Search for the cell housing the specified text and yield its [X, Y] center coordinate. 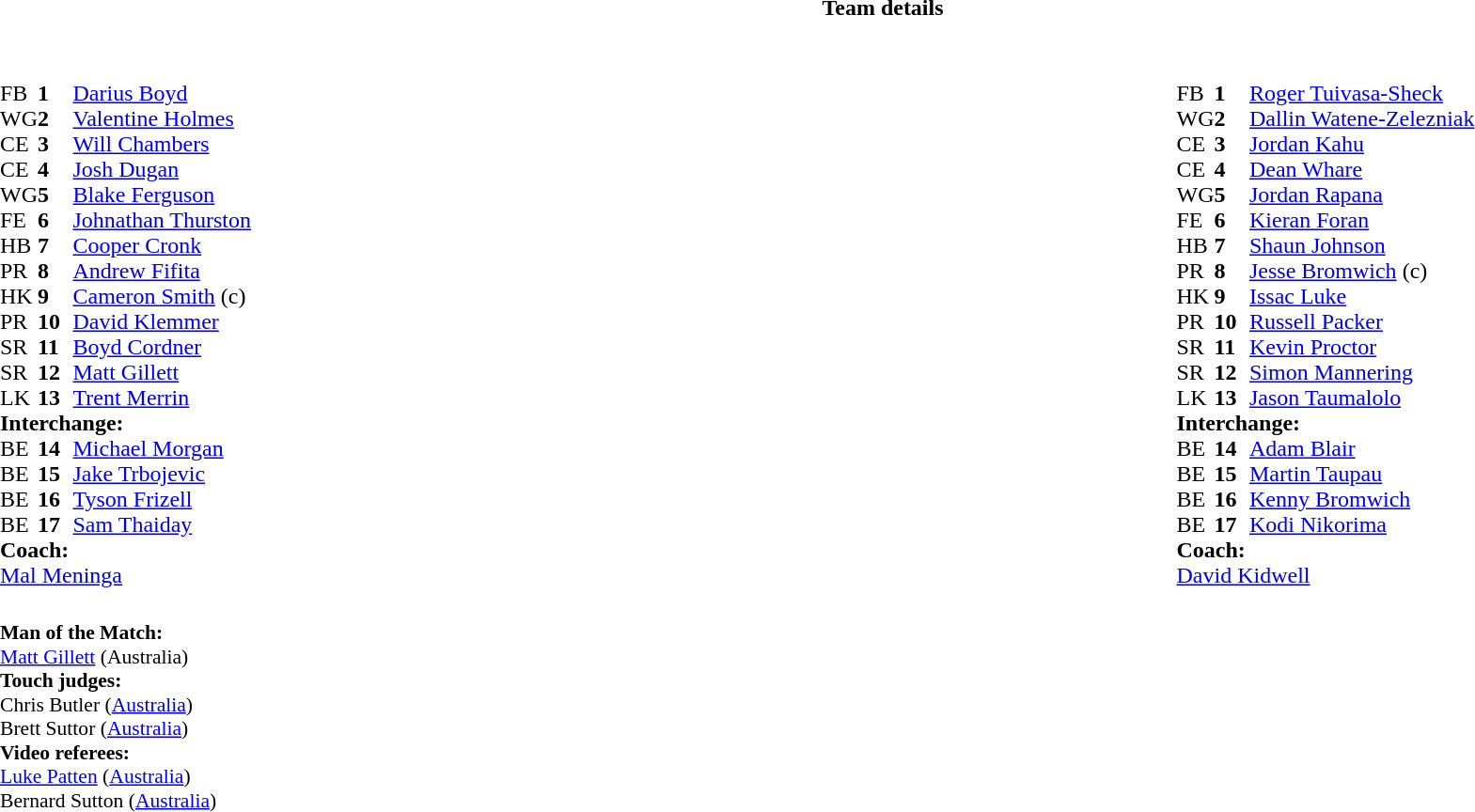
Shaun Johnson [1362, 246]
Tyson Frizell [162, 500]
Cameron Smith (c) [162, 297]
Kieran Foran [1362, 220]
Jesse Bromwich (c) [1362, 271]
Michael Morgan [162, 449]
Jake Trbojevic [162, 474]
Valentine Holmes [162, 118]
Russell Packer [1362, 321]
Sam Thaiday [162, 524]
Trent Merrin [162, 398]
Jordan Rapana [1362, 195]
Blake Ferguson [162, 195]
Kodi Nikorima [1362, 524]
Will Chambers [162, 145]
Roger Tuivasa-Sheck [1362, 94]
Dallin Watene-Zelezniak [1362, 118]
Mal Meninga [126, 575]
Jason Taumalolo [1362, 398]
Dean Whare [1362, 169]
Johnathan Thurston [162, 220]
Boyd Cordner [162, 348]
Kenny Bromwich [1362, 500]
Cooper Cronk [162, 246]
Adam Blair [1362, 449]
Josh Dugan [162, 169]
David Klemmer [162, 321]
Jordan Kahu [1362, 145]
Andrew Fifita [162, 271]
Issac Luke [1362, 297]
Martin Taupau [1362, 474]
Darius Boyd [162, 94]
David Kidwell [1326, 575]
Kevin Proctor [1362, 348]
Matt Gillett [162, 372]
Simon Mannering [1362, 372]
